Pinpoint the cell where the given text exists, returning its [X, Y] midpoint coordinate. 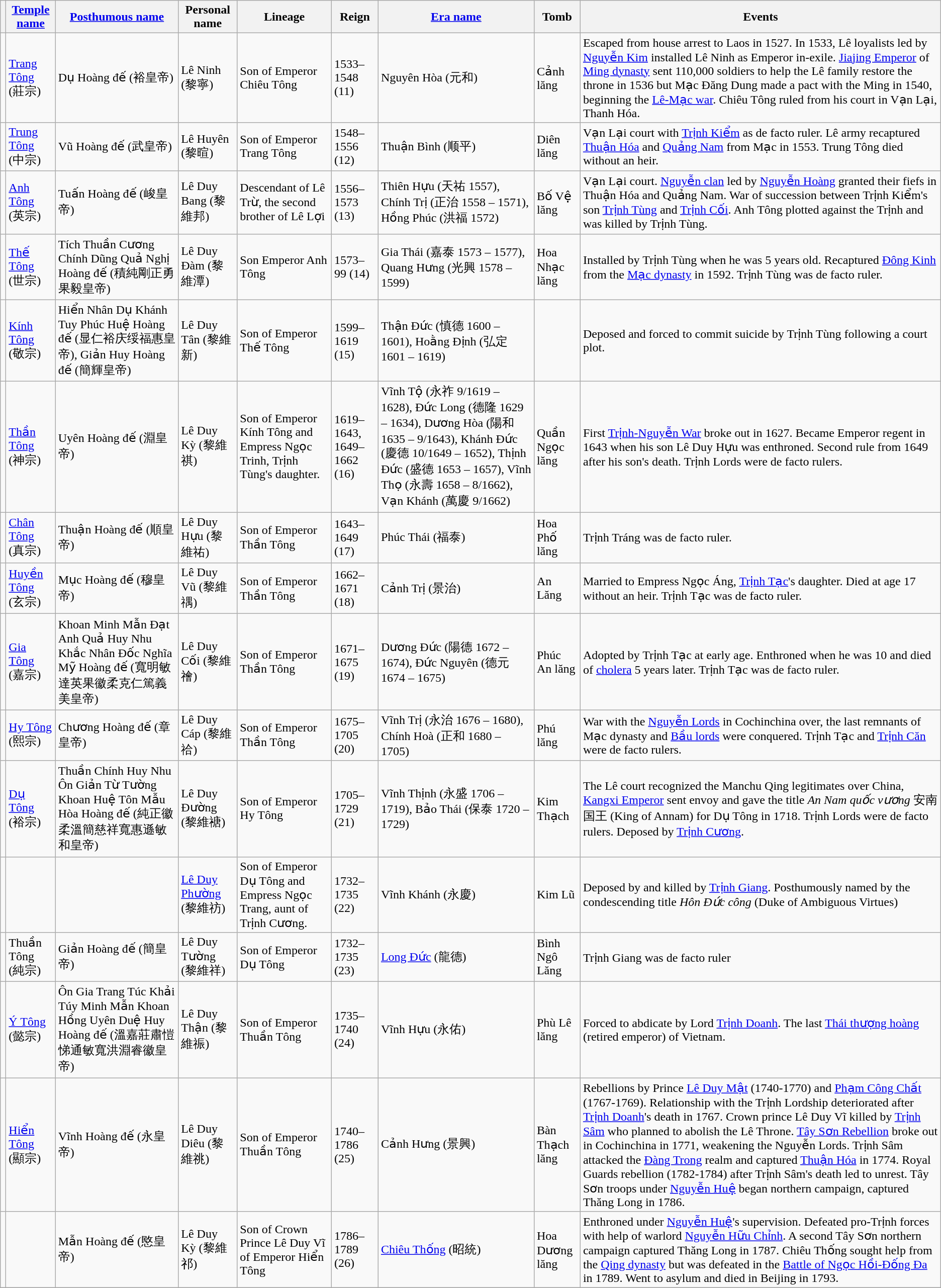
Thiên Hựu (天祐 1557), Chính Trị (正治 1558 – 1571), Hồng Phúc (洪福 1572) [456, 202]
Trịnh Tráng was de facto ruler. [760, 538]
1599–1619 (15) [355, 341]
Lê Duy Kỳ (黎維祁) [208, 1250]
Dụ Tông (裕宗) [31, 808]
Vĩnh Hựu (永佑) [456, 1030]
Thế Tông (世宗) [31, 266]
Lê Duy Hựu (黎維祐) [208, 538]
Phúc Thái (福泰) [456, 538]
Mục Hoàng đế (穆皇帝) [117, 588]
1732–1735 (23) [355, 957]
Lê Huyên (黎暄) [208, 147]
Lê Duy Diêu (黎維祧) [208, 1145]
1662–1671 (18) [355, 588]
1619–1643, 1649–1662 (16) [355, 447]
Lê Duy Tường (黎維祥) [208, 957]
Married to Empress Ngọc Áng, Trịnh Tạc's daughter. Died at age 17 without an heir. Trịnh Tạc was de facto ruler. [760, 588]
Posthumous name [117, 17]
Tomb [557, 17]
Lê Duy Cáp (黎維祫) [208, 735]
Son of Emperor Dụ Tông and Empress Ngọc Trang, aunt of Trịnh Cương. [285, 895]
Chương Hoàng đế (章皇帝) [117, 735]
1740–1786 (25) [355, 1145]
Trịnh Giang was de facto ruler [760, 957]
Cảnh lăng [557, 78]
1573–99 (14) [355, 266]
Long Đức (龍德) [456, 957]
Phù Lê lăng [557, 1030]
Era name [456, 17]
Ôn Gia Trang Túc Khải Túy Minh Mẫn Khoan Hồng Uyên Duệ Huy Hoàng đế (溫嘉莊肅愷悌通敏寬洪淵睿徽皇帝) [117, 1030]
1735–1740 (24) [355, 1030]
Trang Tông (莊宗) [31, 78]
Installed by Trịnh Tùng when he was 5 years old. Recaptured Đông Kinh from the Mạc dynasty in 1592. Trịnh Tùng was de facto ruler. [760, 266]
Uyên Hoàng đế (淵皇帝) [117, 447]
Son of Emperor Hy Tông [285, 808]
Kim Lũ [557, 895]
1786–1789 (26) [355, 1250]
Son of Emperor Dụ Tông [285, 957]
Giản Hoàng đế (簡皇帝) [117, 957]
Phúc An lăng [557, 662]
Khoan Minh Mẫn Đạt Anh Quả Huy Nhu Khắc Nhân Đốc Nghĩa Mỹ Hoàng đế (寬明敏達英果徽柔克仁篤義美皇帝) [117, 662]
Events [760, 17]
1533–1548 (11) [355, 78]
Reign [355, 17]
Lê Duy Cối (黎維禬) [208, 662]
An Lăng [557, 588]
Huyền Tông (玄宗) [31, 588]
Son of Emperor Chiêu Tông [285, 78]
Son Emperor Anh Tông [285, 266]
Hoa Phố lăng [557, 538]
Hiển Nhân Dụ Khánh Tuy Phúc Huệ Hoàng đế (显仁裕庆绥福惠皇帝), Giản Huy Hoàng đế (簡輝皇帝) [117, 341]
Lê Duy Đàm (黎維潭) [208, 266]
Vĩnh Trị (永治 1676 – 1680), Chính Hoà (正和 1680 – 1705) [456, 735]
Cảnh Trị (景治) [456, 588]
Son of Emperor Kính Tông and Empress Ngọc Trinh, Trịnh Tùng's daughter. [285, 447]
Hiển Tông (顯宗) [31, 1145]
Bình Ngô Lăng [557, 957]
Kính Tông (敬宗) [31, 341]
Deposed by and killed by Trịnh Giang. Posthumously named by the condescending title Hôn Đức công (Duke of Ambiguous Virtues) [760, 895]
Lê Duy Vũ (黎維禑) [208, 588]
Chân Tông (真宗) [31, 538]
Personal name [208, 17]
Lineage [285, 17]
Gia Thái (嘉泰 1573 – 1577), Quang Hưng (光興 1578 – 1599) [456, 266]
1643–1649 (17) [355, 538]
Dương Đức (陽德 1672 – 1674), Đức Nguyên (德元 1674 – 1675) [456, 662]
Lê Duy Tân (黎維新) [208, 341]
Son of Emperor Thế Tông [285, 341]
Kim Thạch [557, 808]
Vĩnh Thịnh (永盛 1706 – 1719), Bảo Thái (保泰 1720 – 1729) [456, 808]
Deposed and forced to commit suicide by Trịnh Tùng following a court plot. [760, 341]
Lê Duy Bang (黎維邦) [208, 202]
Son of Crown Prince Lê Duy Vĩ of Emperor Hiển Tông [285, 1250]
Lê Duy Thận (黎維祳) [208, 1030]
1671–1675 (19) [355, 662]
Lê Duy Đường (黎維禟) [208, 808]
Dụ Hoàng đế (裕皇帝) [117, 78]
1548–1556 (12) [355, 147]
Hy Tông (熙宗) [31, 735]
Thuần Chính Huy Nhu Ôn Giản Từ Tường Khoan Huệ Tôn Mẫu Hòa Hoàng đế (純正徽柔溫簡慈祥寬惠遜敏和皇帝) [117, 808]
Vĩnh Khánh (永慶) [456, 895]
Thuần Tông (純宗) [31, 957]
Tuấn Hoàng đế (峻皇帝) [117, 202]
Ý Tông (懿宗) [31, 1030]
Cảnh Hưng (景興) [456, 1145]
Bố Vệ lăng [557, 202]
Nguyên Hòa (元和) [456, 78]
Mẫn Hoàng đế (愍皇帝) [117, 1250]
Hoa Dương lăng [557, 1250]
Tích Thuần Cương Chính Dũng Quả Nghị Hoàng đế (積純剛正勇果毅皇帝) [117, 266]
Adopted by Trịnh Tạc at early age. Enthroned when he was 10 and died of cholera 5 years later. Trịnh Tạc was de facto ruler. [760, 662]
Thuận Hoàng đế (順皇帝) [117, 538]
Phú lăng [557, 735]
1556–1573 (13) [355, 202]
Thần Tông (神宗) [31, 447]
Vạn Lại court with Trịnh Kiểm as de facto ruler. Lê army recaptured Thuận Hóa and Quảng Nam from Mạc in 1553. Trung Tông died without an heir. [760, 147]
Vũ Hoàng đế (武皇帝) [117, 147]
1675–1705 (20) [355, 735]
1732–1735 (22) [355, 895]
Lê Ninh (黎寧) [208, 78]
Vĩnh Hoàng đế (永皇帝) [117, 1145]
Thận Đức (慎德 1600 – 1601), Hoằng Định (弘定 1601 – 1619) [456, 341]
Lê Duy Phường (黎維祊) [208, 895]
Anh Tông (英宗) [31, 202]
Gia Tông (嘉宗) [31, 662]
Hoa Nhạc lăng [557, 266]
Son of Emperor Trang Tông [285, 147]
Quần Ngọc lăng [557, 447]
Forced to abdicate by Lord Trịnh Doanh. The last Thái thượng hoàng (retired emperor) of Vietnam. [760, 1030]
1705–1729 (21) [355, 808]
Bàn Thạch lăng [557, 1145]
Temple name [31, 17]
Thuận Bình (顺平) [456, 147]
Diên lăng [557, 147]
Lê Duy Kỳ (黎維祺) [208, 447]
Descendant of Lê Trừ, the second brother of Lê Lợi [285, 202]
Chiêu Thống (昭統) [456, 1250]
Trung Tông (中宗) [31, 147]
